Locate the cell with the specified text and output its [X, Y] center coordinate. 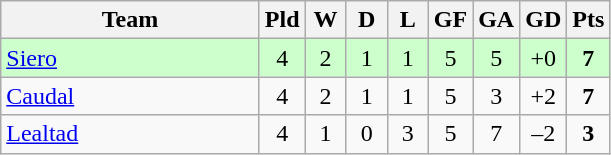
W [326, 20]
Team [130, 20]
Pld [282, 20]
Siero [130, 58]
GD [544, 20]
L [408, 20]
–2 [544, 134]
+0 [544, 58]
D [366, 20]
0 [366, 134]
Caudal [130, 96]
GA [496, 20]
GF [450, 20]
+2 [544, 96]
Pts [588, 20]
Lealtad [130, 134]
